Locate the cell with the specified text and output its [x, y] center coordinate. 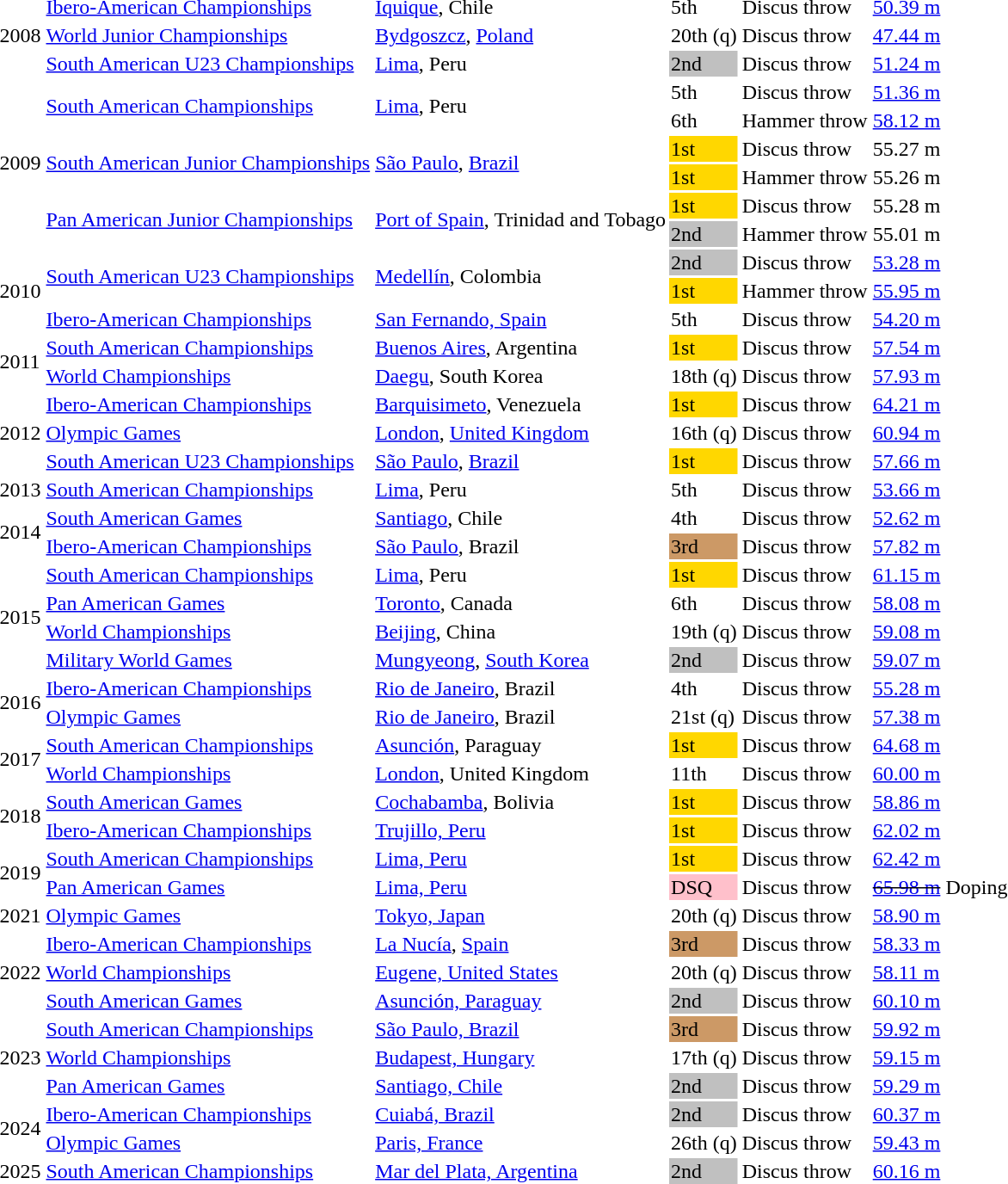
Cochabamba, Bolivia [521, 802]
Barquisimeto, Venezuela [521, 404]
Port of Spain, Trinidad and Tobago [521, 220]
Toronto, Canada [521, 603]
19th (q) [704, 632]
58.12 m [907, 120]
Mungyeong, South Korea [521, 660]
Buenos Aires, Argentina [521, 348]
57.54 m [907, 348]
58.86 m [907, 802]
55.27 m [907, 149]
55.26 m [907, 177]
Pan American Junior Championships [208, 220]
61.15 m [907, 575]
59.92 m [907, 1029]
58.33 m [907, 944]
62.02 m [907, 830]
La Nucía, Spain [521, 944]
64.21 m [907, 404]
57.66 m [907, 461]
55.95 m [907, 291]
17th (q) [704, 1058]
16th (q) [704, 433]
11th [704, 774]
Mar del Plata, Argentina [521, 1171]
59.43 m [907, 1143]
58.90 m [907, 916]
South American Junior Championships [208, 163]
57.82 m [907, 546]
51.24 m [907, 64]
60.16 m [907, 1171]
60.10 m [907, 1001]
59.15 m [907, 1058]
Trujillo, Peru [521, 830]
Budapest, Hungary [521, 1058]
Medellín, Colombia [521, 277]
64.68 m [907, 745]
60.94 m [907, 433]
Military World Games [208, 660]
53.66 m [907, 490]
58.11 m [907, 972]
59.08 m [907, 632]
47.44 m [907, 35]
65.98 m [907, 887]
60.00 m [907, 774]
DSQ [704, 887]
Cuiabá, Brazil [521, 1114]
55.01 m [907, 234]
60.37 m [907, 1114]
53.28 m [907, 262]
57.93 m [907, 376]
Beijing, China [521, 632]
59.29 m [907, 1086]
58.08 m [907, 603]
51.36 m [907, 92]
Bydgoszcz, Poland [521, 35]
52.62 m [907, 518]
Eugene, United States [521, 972]
Daegu, South Korea [521, 376]
62.42 m [907, 859]
57.38 m [907, 717]
Paris, France [521, 1143]
26th (q) [704, 1143]
Tokyo, Japan [521, 916]
World Junior Championships [208, 35]
San Fernando, Spain [521, 319]
54.20 m [907, 319]
18th (q) [704, 376]
59.07 m [907, 660]
21st (q) [704, 717]
